Output the [x, y] coordinate of the center of the cell containing the given text.  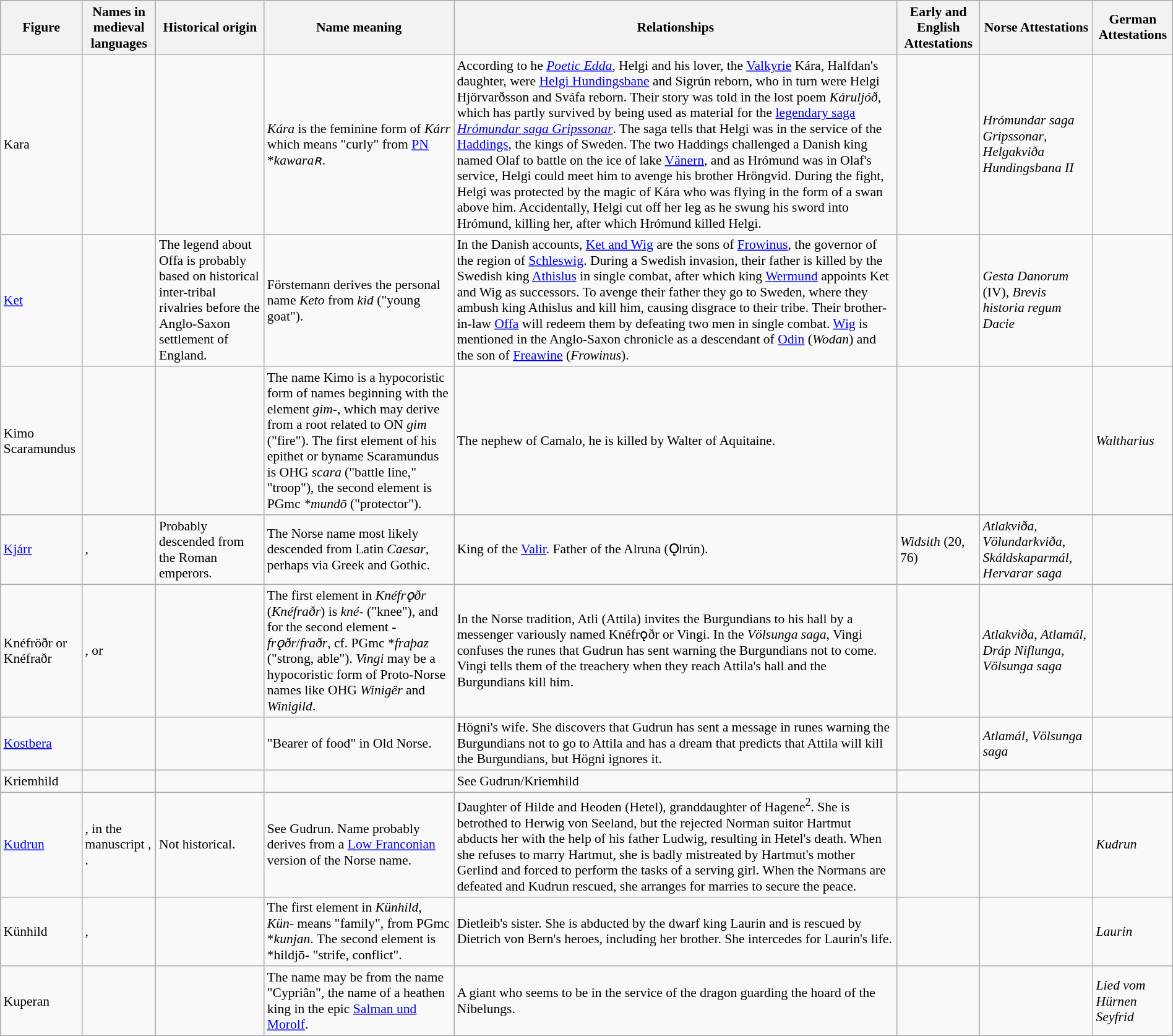
Atlamál, Völsunga saga [1036, 744]
Name meaning [359, 27]
Förstemann derives the personal name Keto from kid ("young goat"). [359, 300]
See Gudrun/Kriemhild [676, 782]
Kostbera [41, 744]
Kara [41, 145]
The legend about Offa is probably based on historical inter-tribal rivalries before the Anglo-Saxon settlement of England. [210, 300]
Kára is the feminine form of Kárr which means "curly" from PN *kawaraʀ. [359, 145]
Figure [41, 27]
The nephew of Camalo, he is killed by Walter of Aquitaine. [676, 441]
King of the Valir. Father of the Alruna (Ǫlrún). [676, 550]
Kjárr [41, 550]
Probably descended from the Roman emperors. [210, 550]
Ket [41, 300]
Not historical. [210, 845]
, or [119, 650]
Laurin [1133, 931]
"Bearer of food" in Old Norse. [359, 744]
German Attestations [1133, 27]
Kimo Scaramundus [41, 441]
The first element in Künhild, Kün- means "family", from PGmc *kunjan. The second element is *hildjō- "strife, conflict". [359, 931]
Names in medieval languages [119, 27]
Lied vom Hürnen Seyfrid [1133, 1001]
Widsith (20, 76) [939, 550]
Knéfröðr or Knéfraðr [41, 650]
Norse Attestations [1036, 27]
Kriemhild [41, 782]
Atlakviða, Atlamál, Dráp Niflunga, Völsunga saga [1036, 650]
Gesta Danorum (IV), Brevis historia regum Dacie [1036, 300]
, in the manuscript , . [119, 845]
Historical origin [210, 27]
Early and English Attestations [939, 27]
Waltharius [1133, 441]
Hrómundar saga Gripssonar, Helgakviða Hundingsbana II [1036, 145]
Relationships [676, 27]
A giant who seems to be in the service of the dragon guarding the hoard of the Nibelungs. [676, 1001]
Atlakviða, Völundarkviða, Skáldskaparmál, Hervarar saga [1036, 550]
The name may be from the name "Cypriân", the name of a heathen king in the epic Salman und Morolf. [359, 1001]
Künhild [41, 931]
The Norse name most likely descended from Latin Caesar, perhaps via Greek and Gothic. [359, 550]
See Gudrun. Name probably derives from a Low Franconian version of the Norse name. [359, 845]
Kuperan [41, 1001]
